From the cell containing the given text, extract its center point as [X, Y] coordinate. 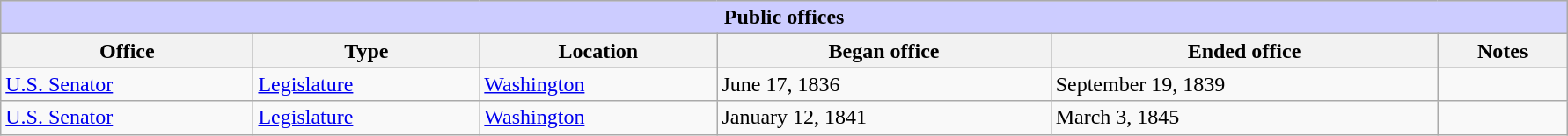
June 17, 1836 [883, 84]
Type [366, 51]
Began office [883, 51]
Notes [1503, 51]
January 12, 1841 [883, 118]
March 3, 1845 [1244, 118]
Ended office [1244, 51]
September 19, 1839 [1244, 84]
Office [127, 51]
Location [598, 51]
Public offices [785, 18]
